Pinpoint the cell where the given text exists, returning its (X, Y) midpoint coordinate. 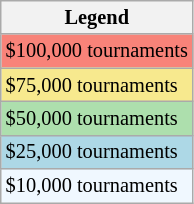
$50,000 tournaments (97, 118)
$100,000 tournaments (97, 51)
$75,000 tournaments (97, 85)
Legend (97, 17)
$25,000 tournaments (97, 152)
$10,000 tournaments (97, 186)
